Detect which cell encompasses the target text, then output its [x, y] center coordinate. 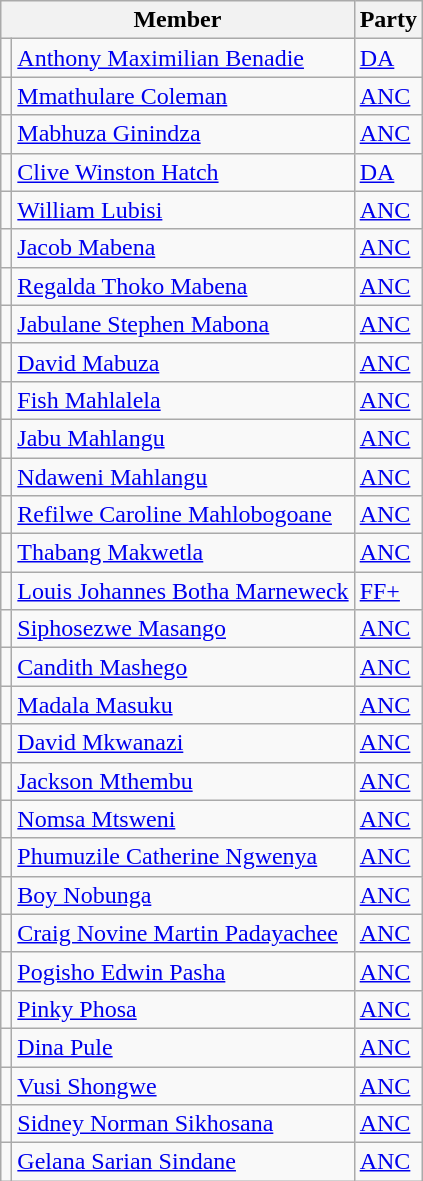
Thabang Makwetla [183, 553]
Anthony Maximilian Benadie [183, 58]
Siphosezwe Masango [183, 629]
Mmathulare Coleman [183, 96]
David Mabuza [183, 362]
Jabulane Stephen Mabona [183, 324]
Madala Masuku [183, 705]
Member [178, 20]
Louis Johannes Botha Marneweck [183, 591]
Mabhuza Ginindza [183, 134]
Jackson Mthembu [183, 781]
William Lubisi [183, 210]
Craig Novine Martin Padayachee [183, 933]
Candith Mashego [183, 667]
David Mkwanazi [183, 743]
Ndaweni Mahlangu [183, 477]
Nomsa Mtsweni [183, 819]
Pogisho Edwin Pasha [183, 971]
Refilwe Caroline Mahlobogoane [183, 515]
FF+ [388, 591]
Sidney Norman Sikhosana [183, 1124]
Phumuzile Catherine Ngwenya [183, 857]
Pinky Phosa [183, 1009]
Clive Winston Hatch [183, 172]
Jabu Mahlangu [183, 438]
Boy Nobunga [183, 895]
Gelana Sarian Sindane [183, 1162]
Jacob Mabena [183, 248]
Vusi Shongwe [183, 1085]
Dina Pule [183, 1047]
Fish Mahlalela [183, 400]
Party [388, 20]
Regalda Thoko Mabena [183, 286]
